Locate the cell with the specified text and output its [x, y] center coordinate. 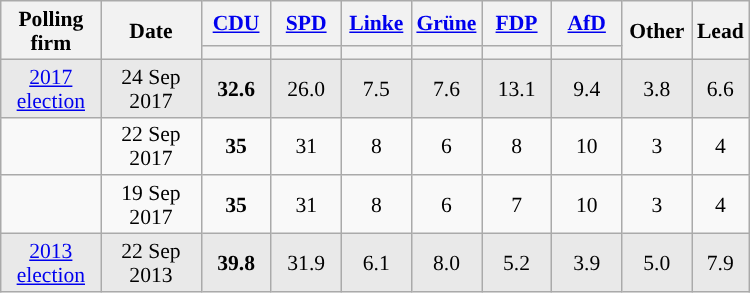
6.6 [720, 88]
Lead [720, 30]
24 Sep 2017 [151, 88]
AfD [587, 24]
Polling firm [51, 30]
5.0 [657, 263]
39.8 [236, 263]
Other [657, 30]
3.8 [657, 88]
22 Sep 2017 [151, 146]
6.1 [376, 263]
7.5 [376, 88]
13.1 [517, 88]
2017 election [51, 88]
Date [151, 30]
Grüne [446, 24]
SPD [306, 24]
31.9 [306, 263]
26.0 [306, 88]
8.0 [446, 263]
7 [517, 205]
9.4 [587, 88]
CDU [236, 24]
Linke [376, 24]
22 Sep 2013 [151, 263]
5.2 [517, 263]
7.6 [446, 88]
FDP [517, 24]
3.9 [587, 263]
2013 election [51, 263]
7.9 [720, 263]
32.6 [236, 88]
19 Sep 2017 [151, 205]
